Determine the (X, Y) coordinate at the center of the cell enclosing the given text.  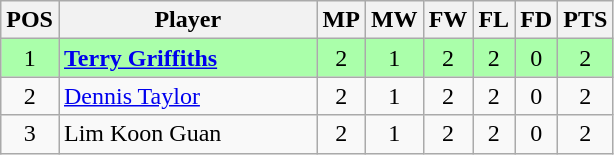
MW (394, 20)
Terry Griffiths (188, 58)
FL (494, 20)
FD (536, 20)
POS (30, 20)
FW (448, 20)
Player (188, 20)
Lim Koon Guan (188, 134)
Dennis Taylor (188, 96)
MP (341, 20)
3 (30, 134)
PTS (586, 20)
